Search for the cell housing the specified text and yield its [X, Y] center coordinate. 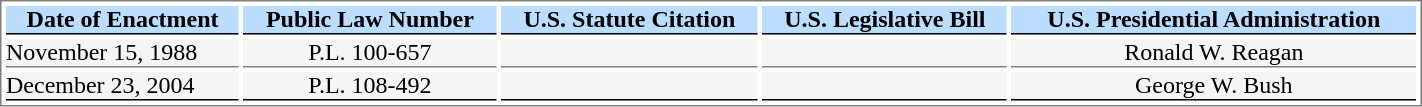
P.L. 108-492 [370, 86]
U.S. Presidential Administration [1214, 20]
P.L. 100-657 [370, 53]
Public Law Number [370, 20]
November 15, 1988 [122, 53]
George W. Bush [1214, 86]
December 23, 2004 [122, 86]
U.S. Legislative Bill [885, 20]
U.S. Statute Citation [630, 20]
Ronald W. Reagan [1214, 53]
Date of Enactment [122, 20]
